From the cell containing the given text, extract its center point as [X, Y] coordinate. 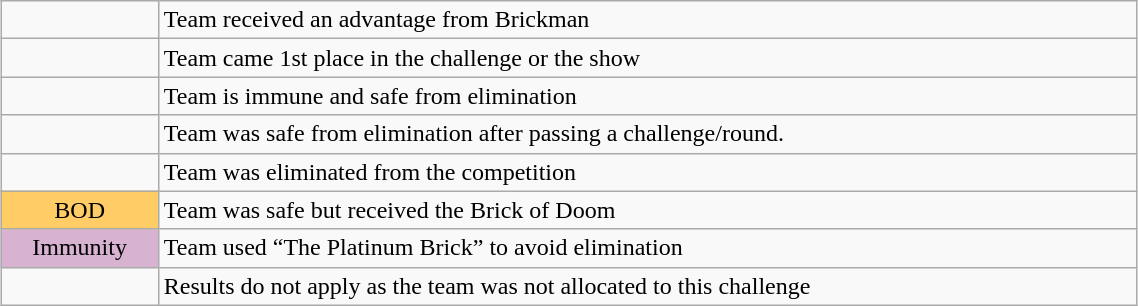
Team came 1st place in the challenge or the show [648, 58]
Team is immune and safe from elimination [648, 96]
Team used “The Platinum Brick” to avoid elimination [648, 248]
Team was safe from elimination after passing a challenge/round. [648, 134]
Team was eliminated from the competition [648, 172]
Immunity [80, 248]
Results do not apply as the team was not allocated to this challenge [648, 286]
BOD [80, 210]
Team was safe but received the Brick of Doom [648, 210]
Team received an advantage from Brickman [648, 20]
